Search for the cell housing the specified text and yield its [X, Y] center coordinate. 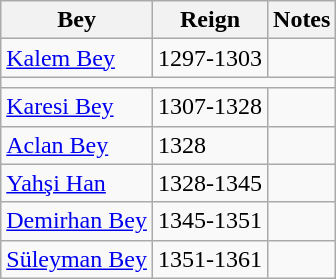
1297-1303 [210, 58]
Karesi Bey [77, 107]
Notes [302, 20]
Yahşi Han [77, 183]
1351-1361 [210, 259]
1345-1351 [210, 221]
1328-1345 [210, 183]
1307-1328 [210, 107]
Reign [210, 20]
Aclan Bey [77, 145]
Demirhan Bey [77, 221]
Kalem Bey [77, 58]
Bey [77, 20]
Süleyman Bey [77, 259]
1328 [210, 145]
